From the cell containing the given text, extract its center point as (x, y) coordinate. 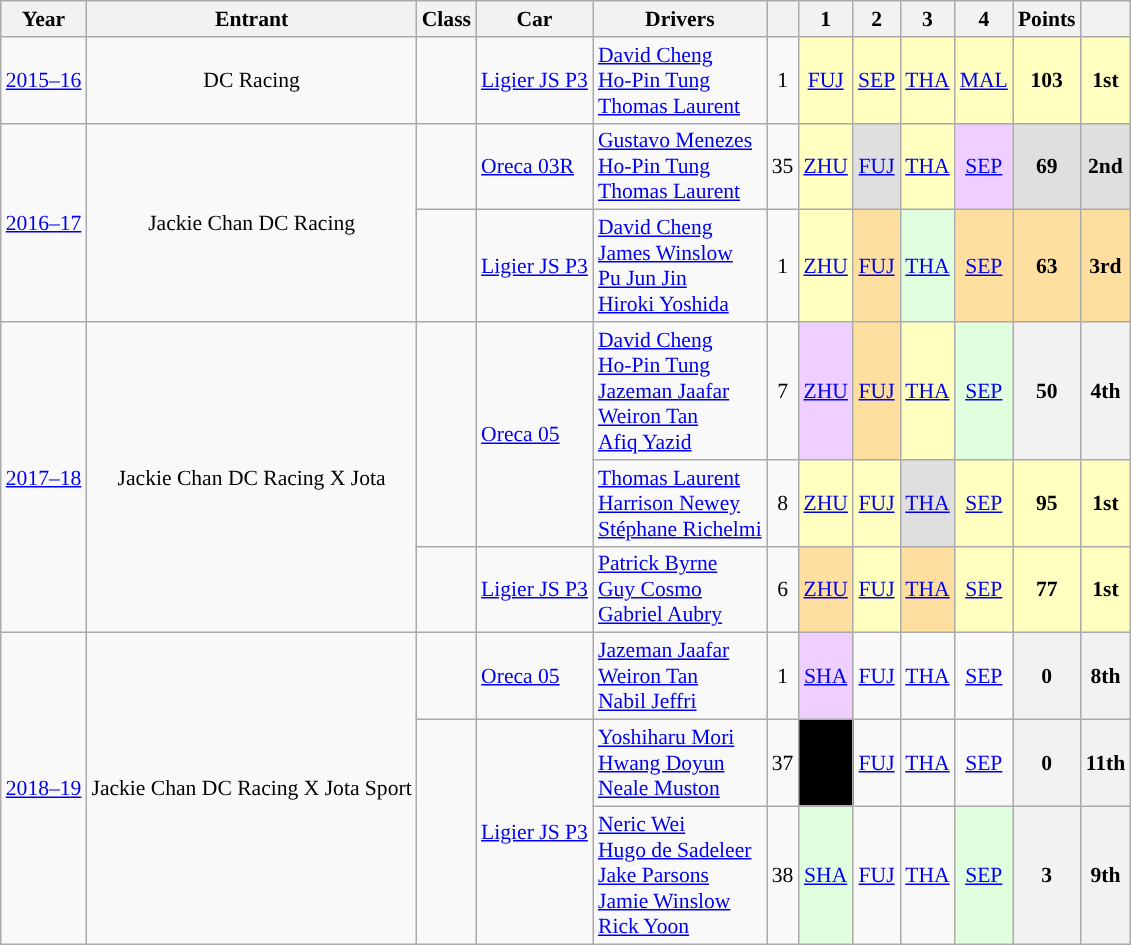
Jackie Chan DC Racing (251, 222)
37 (783, 764)
69 (1047, 166)
2 (876, 19)
Jackie Chan DC Racing X Jota Sport (251, 788)
95 (1047, 504)
9th (1106, 875)
Yoshiharu Mori Hwang Doyun Neale Muston (680, 764)
Gustavo Menezes Ho-Pin Tung Thomas Laurent (680, 166)
2017–18 (44, 478)
David Cheng Ho-Pin Tung Thomas Laurent (680, 80)
2018–19 (44, 788)
4 (984, 19)
8 (783, 504)
38 (783, 875)
35 (783, 166)
7 (783, 391)
Points (1047, 19)
Neric Wei Hugo de Sadeleer Jake Parsons Jamie Winslow Rick Yoon (680, 875)
Jazeman Jaafar Weiron Tan Nabil Jeffri (680, 676)
Year (44, 19)
Thomas Laurent Harrison Newey Stéphane Richelmi (680, 504)
6 (783, 590)
Patrick Byrne Guy Cosmo Gabriel Aubry (680, 590)
Drivers (680, 19)
MAL (984, 80)
Entrant (251, 19)
8th (1106, 676)
50 (1047, 391)
Car (534, 19)
Jackie Chan DC Racing X Jota (251, 478)
DC Racing (251, 80)
Class (446, 19)
2nd (1106, 166)
63 (1047, 266)
Oreca 03R (534, 166)
David Cheng Ho-Pin Tung Jazeman Jaafar Weiron Tan Afiq Yazid (680, 391)
11th (1106, 764)
2016–17 (44, 222)
77 (1047, 590)
103 (1047, 80)
3rd (1106, 266)
David Cheng James Winslow Pu Jun Jin Hiroki Yoshida (680, 266)
2015–16 (44, 80)
4th (1106, 391)
